Extract the [X, Y] coordinate from the center of the cell holding the provided text.  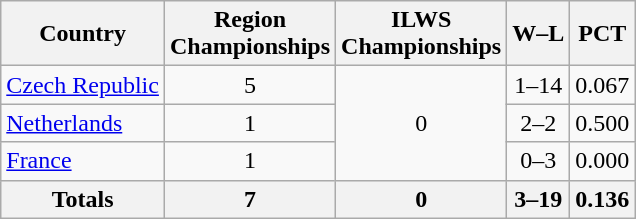
France [83, 161]
0.500 [602, 123]
Country [83, 34]
2–2 [538, 123]
ILWSChampionships [422, 34]
1–14 [538, 85]
3–19 [538, 199]
Czech Republic [83, 85]
0.136 [602, 199]
0–3 [538, 161]
W–L [538, 34]
0.000 [602, 161]
7 [250, 199]
5 [250, 85]
Netherlands [83, 123]
Totals [83, 199]
0.067 [602, 85]
PCT [602, 34]
RegionChampionships [250, 34]
